Capture the cell that displays the provided text and extract its (x, y) central coordinate. 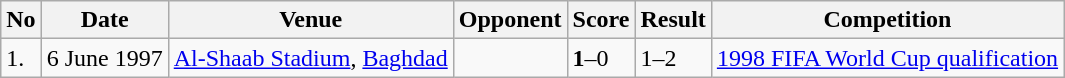
Result (673, 20)
Venue (310, 20)
Al-Shaab Stadium, Baghdad (310, 58)
1. (21, 58)
1–0 (601, 58)
Date (104, 20)
1998 FIFA World Cup qualification (887, 58)
1–2 (673, 58)
6 June 1997 (104, 58)
Score (601, 20)
Opponent (510, 20)
No (21, 20)
Competition (887, 20)
